For the text-containing cell, return its midpoint in [x, y] coordinate format. 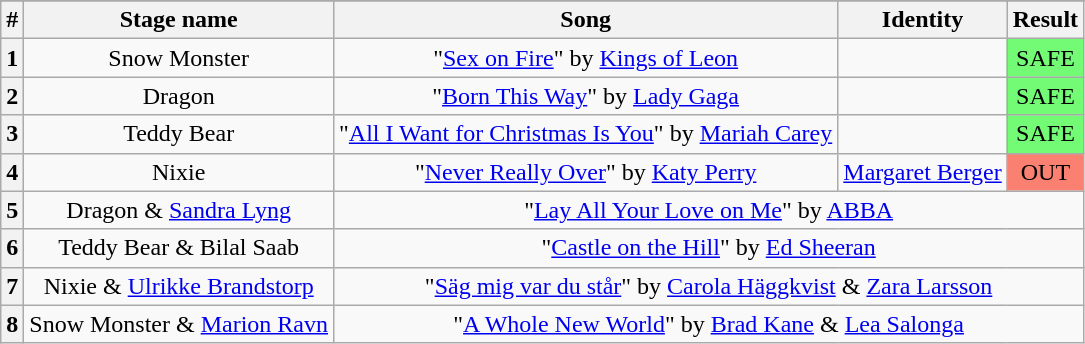
"All I Want for Christmas Is You" by Mariah Carey [586, 134]
"Born This Way" by Lady Gaga [586, 96]
Dragon [179, 96]
"A Whole New World" by Brad Kane & Lea Salonga [709, 324]
"Sex on Fire" by Kings of Leon [586, 58]
5 [12, 210]
"Castle on the Hill" by Ed Sheeran [709, 248]
6 [12, 248]
"Lay All Your Love on Me" by ABBA [709, 210]
Identity [922, 20]
2 [12, 96]
"Never Really Over" by Katy Perry [586, 172]
Snow Monster [179, 58]
OUT [1045, 172]
# [12, 20]
Teddy Bear & Bilal Saab [179, 248]
Song [586, 20]
Nixie [179, 172]
7 [12, 286]
Margaret Berger [922, 172]
Snow Monster & Marion Ravn [179, 324]
Nixie & Ulrikke Brandstorp [179, 286]
3 [12, 134]
Teddy Bear [179, 134]
4 [12, 172]
8 [12, 324]
Result [1045, 20]
1 [12, 58]
Stage name [179, 20]
Dragon & Sandra Lyng [179, 210]
"Säg mig var du står" by Carola Häggkvist & Zara Larsson [709, 286]
